Capture the cell that displays the provided text and extract its (X, Y) central coordinate. 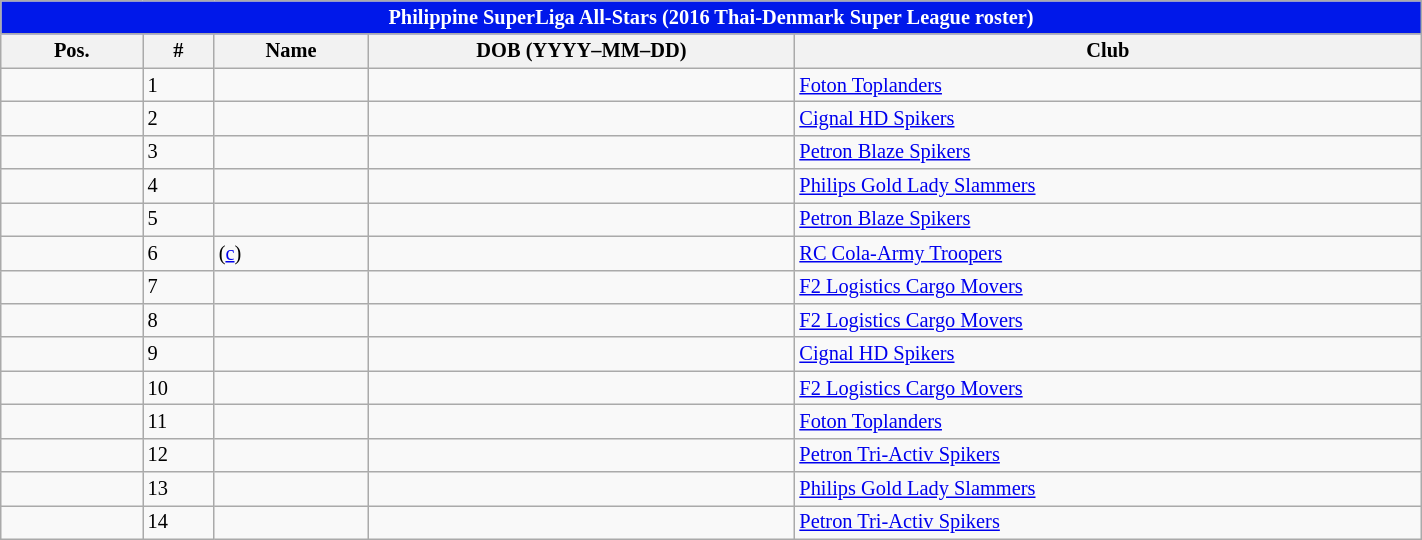
14 (178, 523)
8 (178, 321)
12 (178, 455)
RC Cola-Army Troopers (1108, 253)
1 (178, 85)
Pos. (72, 51)
# (178, 51)
4 (178, 186)
7 (178, 287)
11 (178, 422)
DOB (YYYY–MM–DD) (581, 51)
13 (178, 489)
6 (178, 253)
(c) (292, 253)
10 (178, 388)
Club (1108, 51)
5 (178, 220)
9 (178, 354)
2 (178, 119)
Name (292, 51)
Philippine SuperLiga All-Stars (2016 Thai-Denmark Super League roster) (711, 18)
3 (178, 152)
